Search for the cell housing the specified text and yield its [X, Y] center coordinate. 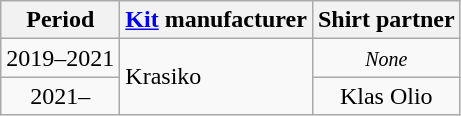
Kit manufacturer [216, 20]
2021– [60, 96]
Period [60, 20]
Klas Olio [386, 96]
Krasiko [216, 77]
Shirt partner [386, 20]
None [386, 58]
2019–2021 [60, 58]
